Capture the cell that displays the provided text and extract its (X, Y) central coordinate. 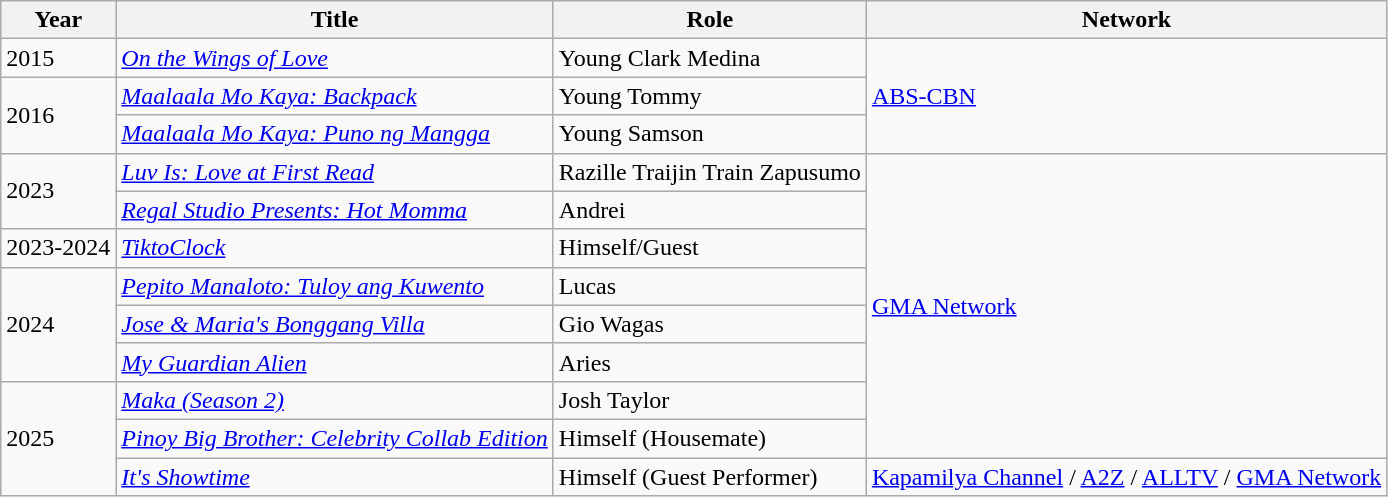
Maka (Season 2) (334, 400)
GMA Network (1126, 305)
On the Wings of Love (334, 58)
Pepito Manaloto: Tuloy ang Kuwento (334, 286)
Title (334, 20)
Gio Wagas (710, 324)
Young Tommy (710, 96)
Himself/Guest (710, 248)
Maalaala Mo Kaya: Puno ng Mangga (334, 134)
ABS-CBN (1126, 96)
Razille Traijin Train Zapusumo (710, 172)
2016 (58, 115)
Pinoy Big Brother: Celebrity Collab Edition (334, 438)
2015 (58, 58)
It's Showtime (334, 477)
Maalaala Mo Kaya: Backpack (334, 96)
Luv Is: Love at First Read (334, 172)
TiktoClock (334, 248)
Aries (710, 362)
2025 (58, 438)
Andrei (710, 210)
2023-2024 (58, 248)
Young Clark Medina (710, 58)
Himself (Guest Performer) (710, 477)
Himself (Housemate) (710, 438)
Network (1126, 20)
2023 (58, 191)
Josh Taylor (710, 400)
My Guardian Alien (334, 362)
Jose & Maria's Bonggang Villa (334, 324)
Regal Studio Presents: Hot Momma (334, 210)
Role (710, 20)
Young Samson (710, 134)
Kapamilya Channel / A2Z / ALLTV / GMA Network (1126, 477)
2024 (58, 324)
Lucas (710, 286)
Year (58, 20)
